From the cell containing the given text, extract its center point as (x, y) coordinate. 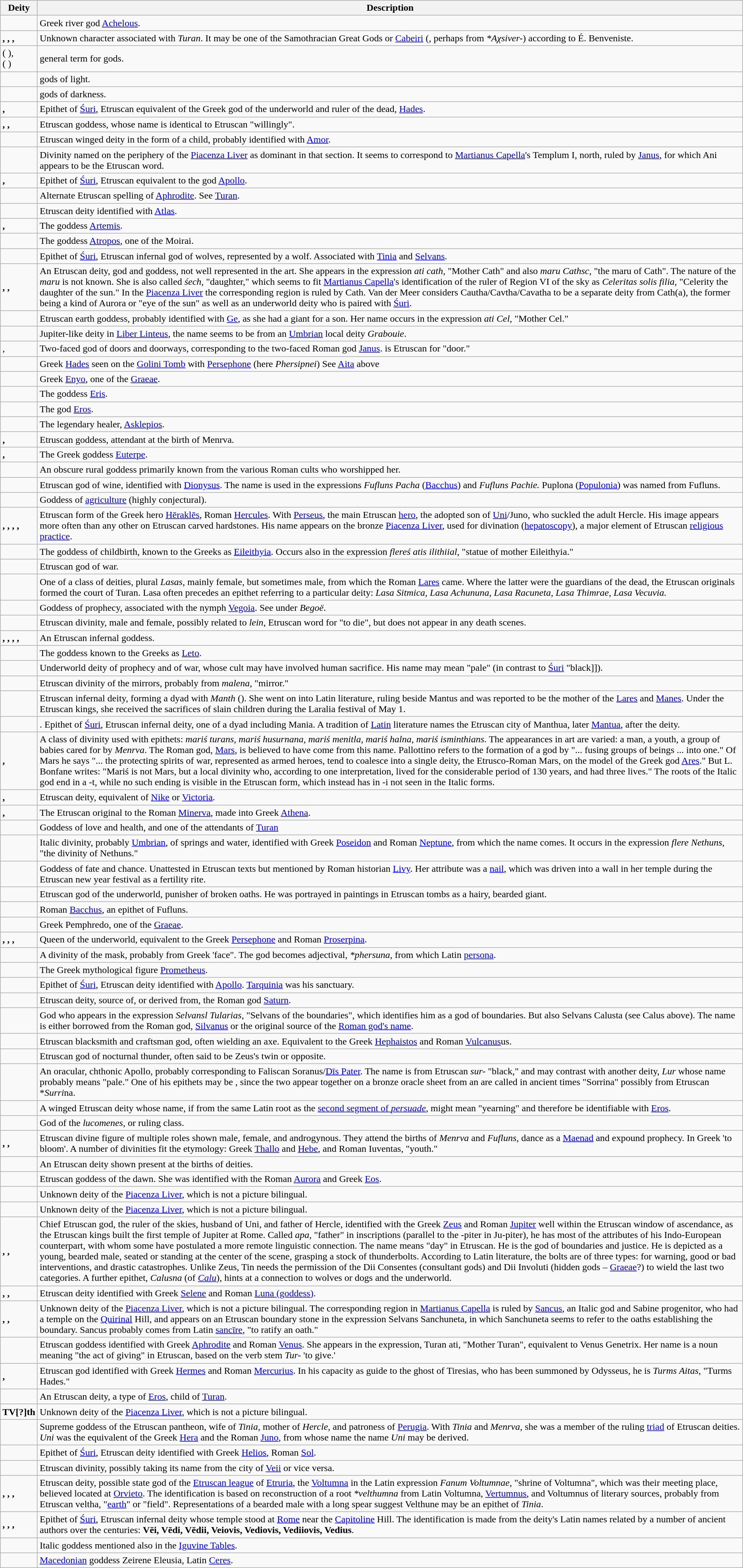
Etruscan divinity, possibly taking its name from the city of Veii or vice versa. (390, 1468)
Roman Bacchus, an epithet of Fufluns. (390, 910)
Etruscan god of the underworld, punisher of broken oaths. He was portrayed in paintings in Etruscan tombs as a hairy, bearded giant. (390, 894)
Etruscan goddess of the dawn. She was identified with the Roman Aurora and Greek Eos. (390, 1179)
Goddess of prophecy, associated with the nymph Vegoia. See under Begoë. (390, 608)
An Etruscan deity shown present at the births of deities. (390, 1164)
Epithet of Śuri, Etruscan deity identified with Greek Helios, Roman Sol. (390, 1452)
Epithet of Śuri, Etruscan equivalent of the Greek god of the underworld and ruler of the dead, Hades. (390, 109)
Underworld deity of prophecy and of war, whose cult may have involved human sacrifice. His name may mean "pale" (in contrast to Śuri "black]]). (390, 668)
The goddess Eris. (390, 394)
Etruscan deity identified with Greek Selene and Roman Luna (goddess). (390, 1293)
Etruscan blacksmith and craftsman god, often wielding an axe. Equivalent to the Greek Hephaistos and Roman Vulcanusus. (390, 1041)
Etruscan divinity, male and female, possibly related to lein, Etruscan word for "to die", but does not appear in any death scenes. (390, 623)
Etruscan goddess, whose name is identical to Etruscan "willingly". (390, 124)
The god Eros. (390, 409)
Etruscan god of nocturnal thunder, often said to be Zeus's twin or opposite. (390, 1056)
Etruscan earth goddess, probably identified with Ge, as she had a giant for a son. Her name occurs in the expression ati Cel, "Mother Cel." (390, 319)
The goddess known to the Greeks as Leto. (390, 653)
Jupiter-like deity in Liber Linteus, the name seems to be from an Umbrian local deity Grabouie. (390, 334)
general term for gods. (390, 59)
gods of light. (390, 79)
Greek river god Achelous. (390, 23)
Two-faced god of doors and doorways, corresponding to the two-faced Roman god Janus. is Etruscan for "door." (390, 349)
Italic goddess mentioned also in the Iguvine Tables. (390, 1545)
The legendary healer, Asklepios. (390, 424)
The Etruscan original to the Roman Minerva, made into Greek Athena. (390, 812)
gods of darkness. (390, 94)
An Etruscan infernal goddess. (390, 638)
Queen of the underworld, equivalent to the Greek Persephone and Roman Proserpina. (390, 940)
The Greek mythological figure Prometheus. (390, 970)
Epithet of Śuri, Etruscan equivalent to the god Apollo. (390, 180)
Goddess of love and health, and one of the attendants of Turan (390, 828)
A divinity of the mask, probably from Greek 'face". The god becomes adjectival, *phersuna, from which Latin persona. (390, 955)
The Greek goddess Euterpe. (390, 454)
An obscure rural goddess primarily known from the various Roman cults who worshipped her. (390, 469)
God of the lucomenes, or ruling class. (390, 1123)
Etruscan deity identified with Atlas. (390, 211)
Macedonian goddess Zeirene Eleusia, Latin Ceres. (390, 1560)
Etruscan god of war. (390, 567)
Greek Hades seen on the Golini Tomb with Persephone (here Phersipnei) See Aita above (390, 364)
Epithet of Śuri, Etruscan deity identified with Apollo. Tarquinia was his sanctuary. (390, 985)
The goddess of childbirth, known to the Greeks as Eileithyia. Occurs also in the expression flereś atis ilithiial, "statue of mother Eileithyia." (390, 552)
The goddess Artemis. (390, 226)
Greek Pemphredo, one of the Graeae. (390, 925)
Etruscan goddess, attendant at the birth of Menrva. (390, 439)
An Etruscan deity, a type of Eros, child of Turan. (390, 1396)
The goddess Atropos, one of the Moirai. (390, 241)
Alternate Etruscan spelling of Aphrodite. See Turan. (390, 195)
TV[?]th (19, 1412)
Deity (19, 8)
Etruscan winged deity in the form of a child, probably identified with Amor. (390, 139)
Etruscan deity, source of, or derived from, the Roman god Saturn. (390, 1000)
Goddess of agriculture (highly conjectural). (390, 500)
Greek Enyo, one of the Graeae. (390, 379)
Etruscan deity, equivalent of Nike or Victoria. (390, 797)
Epithet of Śuri, Etruscan infernal god of wolves, represented by a wolf. Associated with Tinia and Selvans. (390, 256)
( ), ( ) (19, 59)
Description (390, 8)
Etruscan divinity of the mirrors, probably from malena, "mirror." (390, 683)
